Pinpoint the cell where the given text exists, returning its (X, Y) midpoint coordinate. 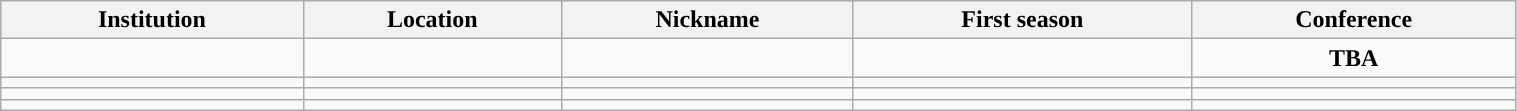
Location (432, 20)
First season (1022, 20)
Institution (152, 20)
Conference (1354, 20)
Nickname (707, 20)
TBA (1354, 58)
